Provide the (X, Y) coordinate of the cell's center where the given text is located.  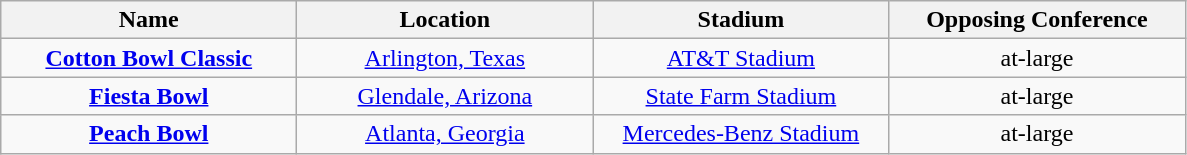
Peach Bowl (149, 134)
Opposing Conference (1037, 20)
Mercedes-Benz Stadium (741, 134)
Stadium (741, 20)
AT&T Stadium (741, 58)
State Farm Stadium (741, 96)
Arlington, Texas (445, 58)
Name (149, 20)
Glendale, Arizona (445, 96)
Atlanta, Georgia (445, 134)
Location (445, 20)
Cotton Bowl Classic (149, 58)
Fiesta Bowl (149, 96)
